Capture the cell that displays the provided text and extract its (x, y) central coordinate. 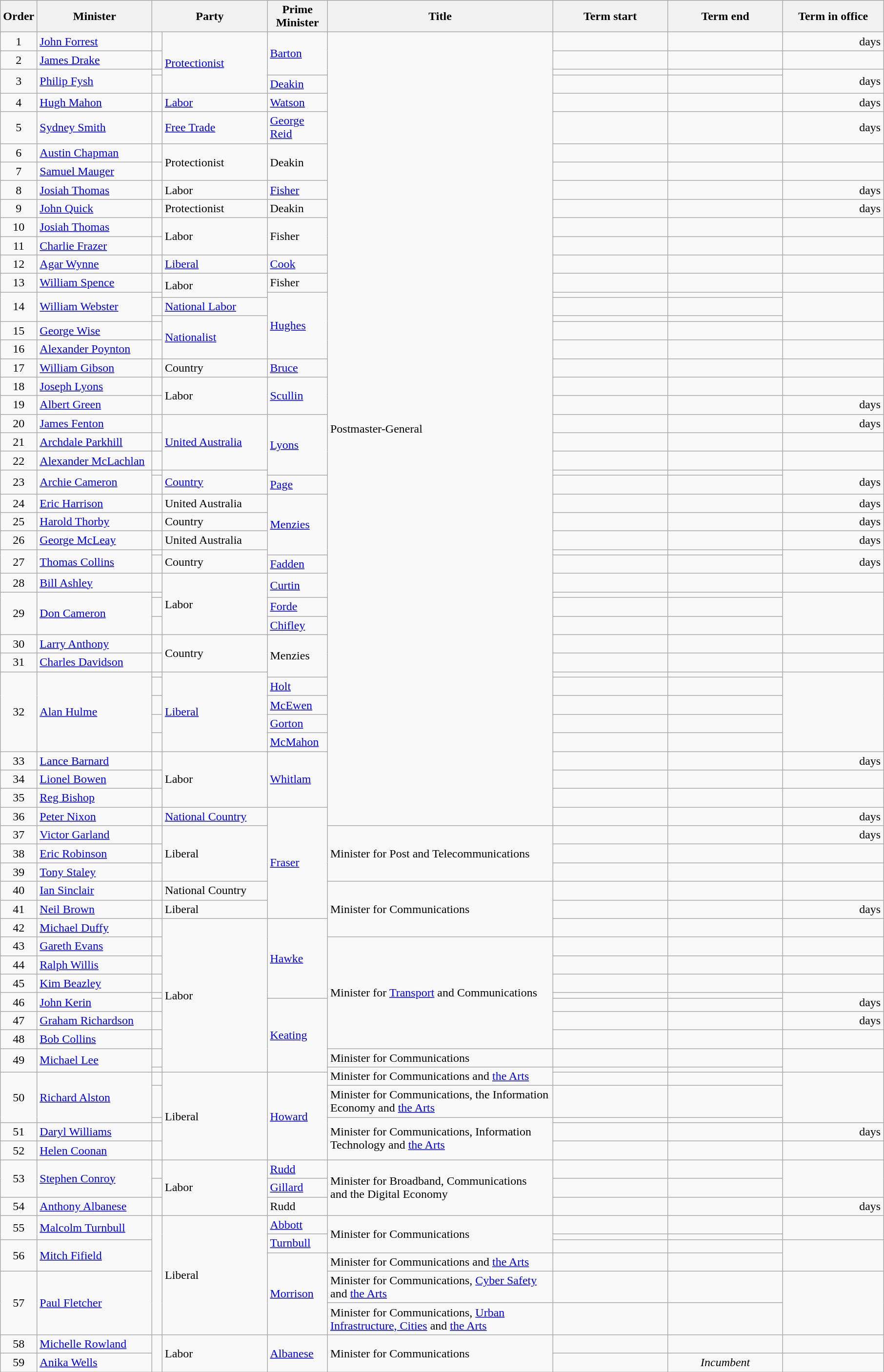
McEwen (298, 705)
Michael Duffy (95, 928)
Malcolm Turnbull (95, 1227)
Agar Wynne (95, 264)
John Quick (95, 208)
Harold Thorby (95, 522)
George Reid (298, 128)
22 (19, 460)
Whitlam (298, 779)
17 (19, 368)
50 (19, 1097)
Lyons (298, 445)
Michael Lee (95, 1060)
Gorton (298, 723)
John Kerin (95, 1002)
Kim Beazley (95, 983)
42 (19, 928)
Reg Bishop (95, 798)
38 (19, 854)
Charles Davidson (95, 662)
Minister for Communications, Information Technology and the Arts (440, 1138)
11 (19, 245)
Howard (298, 1116)
51 (19, 1132)
Page (298, 484)
George McLeay (95, 540)
Term start (610, 17)
Peter Nixon (95, 816)
Curtin (298, 585)
52 (19, 1151)
Richard Alston (95, 1097)
46 (19, 1002)
49 (19, 1060)
39 (19, 872)
Anthony Albanese (95, 1206)
19 (19, 405)
18 (19, 386)
Eric Harrison (95, 503)
27 (19, 562)
12 (19, 264)
24 (19, 503)
34 (19, 779)
5 (19, 128)
54 (19, 1206)
Gareth Evans (95, 946)
Helen Coonan (95, 1151)
William Webster (95, 307)
Incumbent (725, 1362)
35 (19, 798)
55 (19, 1227)
53 (19, 1178)
Keating (298, 1035)
National Labor (215, 307)
Stephen Conroy (95, 1178)
Barton (298, 54)
1 (19, 41)
James Fenton (95, 423)
Morrison (298, 1293)
Sydney Smith (95, 128)
Minister for Communications, Cyber Safety and the Arts (440, 1287)
Mitch Fifield (95, 1255)
8 (19, 190)
30 (19, 644)
47 (19, 1020)
Tony Staley (95, 872)
Term in office (833, 17)
Abbott (298, 1225)
32 (19, 711)
George Wise (95, 331)
Gillard (298, 1188)
Turnbull (298, 1243)
Nationalist (215, 338)
Minister for Transport and Communications (440, 993)
Bob Collins (95, 1039)
Paul Fletcher (95, 1303)
Fadden (298, 564)
Lionel Bowen (95, 779)
20 (19, 423)
Minister for Communications, the Information Economy and the Arts (440, 1101)
Term end (725, 17)
9 (19, 208)
Neil Brown (95, 909)
Order (19, 17)
Ian Sinclair (95, 891)
43 (19, 946)
Philip Fysh (95, 81)
Postmaster-General (440, 429)
Hughes (298, 325)
Albanese (298, 1353)
Samuel Mauger (95, 171)
29 (19, 614)
15 (19, 331)
Archie Cameron (95, 482)
57 (19, 1303)
Lance Barnard (95, 760)
McMahon (298, 742)
Forde (298, 607)
25 (19, 522)
William Gibson (95, 368)
Alan Hulme (95, 711)
58 (19, 1344)
Archdale Parkhill (95, 442)
44 (19, 965)
Anika Wells (95, 1362)
31 (19, 662)
56 (19, 1255)
21 (19, 442)
6 (19, 153)
Hugh Mahon (95, 102)
Party (210, 17)
36 (19, 816)
40 (19, 891)
Minister for Post and Telecommunications (440, 854)
Alexander Poynton (95, 349)
Alexander McLachlan (95, 460)
10 (19, 227)
26 (19, 540)
Minister for Broadband, Communicationsand the Digital Economy (440, 1188)
Bill Ashley (95, 583)
Chifley (298, 625)
28 (19, 583)
41 (19, 909)
14 (19, 307)
4 (19, 102)
59 (19, 1362)
Bruce (298, 368)
Graham Richardson (95, 1020)
37 (19, 835)
Thomas Collins (95, 562)
33 (19, 760)
Albert Green (95, 405)
Minister (95, 17)
Victor Garland (95, 835)
Watson (298, 102)
16 (19, 349)
Eric Robinson (95, 854)
Ralph Willis (95, 965)
Cook (298, 264)
William Spence (95, 283)
Michelle Rowland (95, 1344)
Free Trade (215, 128)
Prime Minister (298, 17)
7 (19, 171)
Holt (298, 686)
James Drake (95, 60)
Don Cameron (95, 614)
3 (19, 81)
2 (19, 60)
Minister for Communications, Urban Infrastructure, Cities and the Arts (440, 1319)
Charlie Frazer (95, 245)
45 (19, 983)
Joseph Lyons (95, 386)
Title (440, 17)
John Forrest (95, 41)
13 (19, 283)
Larry Anthony (95, 644)
Fraser (298, 863)
Austin Chapman (95, 153)
Scullin (298, 396)
48 (19, 1039)
Daryl Williams (95, 1132)
Hawke (298, 958)
23 (19, 482)
